Search for the cell housing the specified text and yield its [x, y] center coordinate. 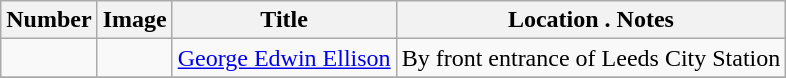
Title [284, 20]
Location . Notes [591, 20]
Image [134, 20]
Number [49, 20]
By front entrance of Leeds City Station [591, 58]
George Edwin Ellison [284, 58]
